Locate the cell with the specified text and output its (X, Y) center coordinate. 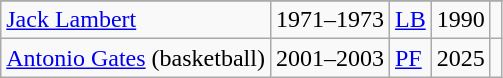
2001–2003 (330, 58)
2025 (460, 58)
PF (410, 58)
Antonio Gates (basketball) (136, 58)
LB (410, 20)
1971–1973 (330, 20)
Jack Lambert (136, 20)
1990 (460, 20)
